Pinpoint the cell where the given text exists, returning its [X, Y] midpoint coordinate. 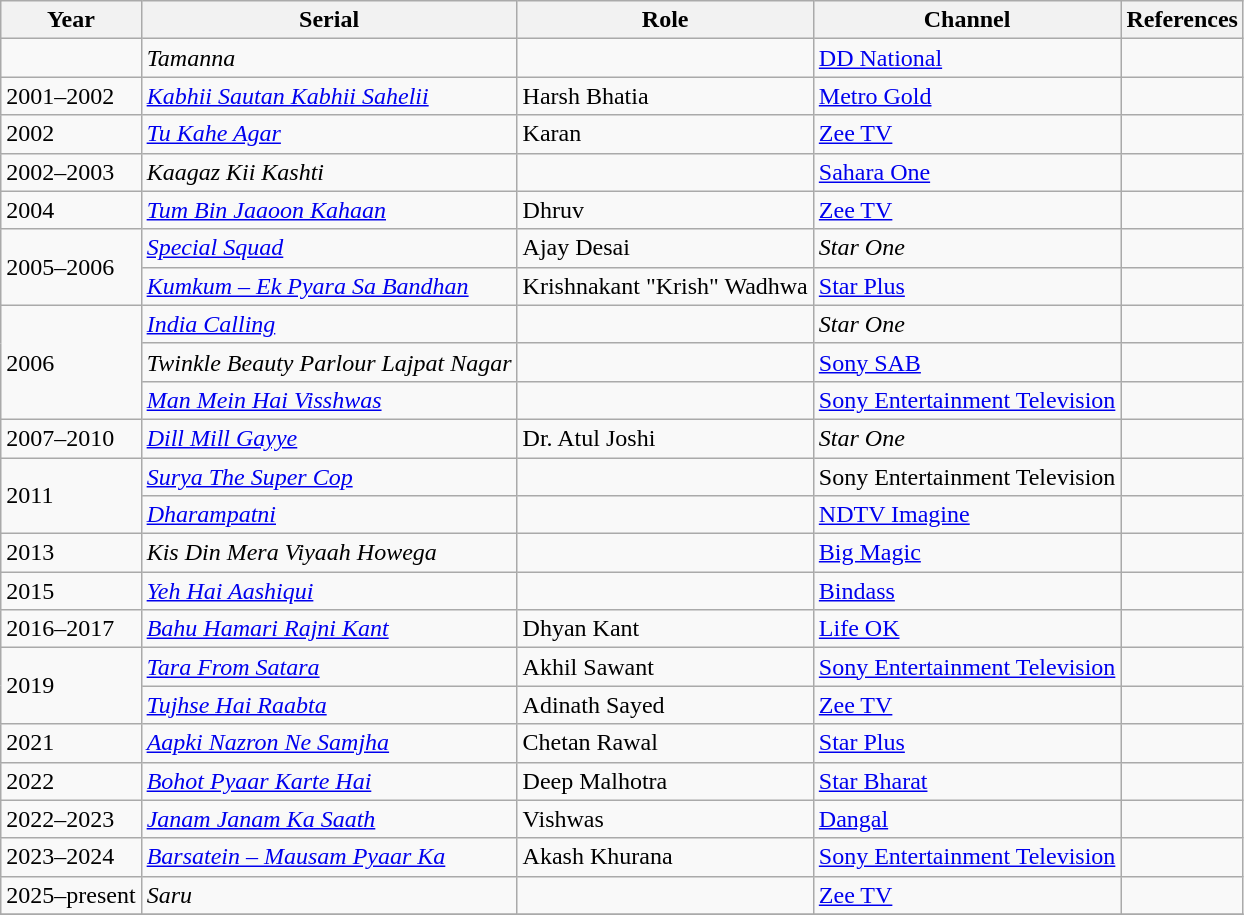
Dharampatni [329, 515]
2021 [71, 743]
Saru [329, 895]
Harsh Bhatia [665, 96]
Barsatein – Mausam Pyaar Ka [329, 857]
2019 [71, 686]
References [1182, 20]
2013 [71, 553]
Serial [329, 20]
Tum Bin Jaaoon Kahaan [329, 210]
2005–2006 [71, 267]
Bohot Pyaar Karte Hai [329, 781]
Kaagaz Kii Kashti [329, 172]
Special Squad [329, 248]
2022–2023 [71, 819]
2002 [71, 134]
Krishnakant "Krish" Wadhwa [665, 286]
Aapki Nazron Ne Samjha [329, 743]
Twinkle Beauty Parlour Lajpat Nagar [329, 362]
Yeh Hai Aashiqui [329, 591]
Bahu Hamari Rajni Kant [329, 629]
Kumkum – Ek Pyara Sa Bandhan [329, 286]
India Calling [329, 324]
2002–2003 [71, 172]
Akhil Sawant [665, 667]
Bindass [967, 591]
Tara From Satara [329, 667]
Karan [665, 134]
Kabhii Sautan Kabhii Sahelii [329, 96]
Deep Malhotra [665, 781]
Dill Mill Gayye [329, 438]
2007–2010 [71, 438]
Adinath Sayed [665, 705]
Chetan Rawal [665, 743]
Sahara One [967, 172]
DD National [967, 58]
Akash Khurana [665, 857]
Dangal [967, 819]
Big Magic [967, 553]
Vishwas [665, 819]
Life OK [967, 629]
2025–present [71, 895]
2011 [71, 496]
Surya The Super Cop [329, 477]
Kis Din Mera Viyaah Howega [329, 553]
2001–2002 [71, 96]
Dr. Atul Joshi [665, 438]
Tu Kahe Agar [329, 134]
Sony SAB [967, 362]
2015 [71, 591]
Metro Gold [967, 96]
Role [665, 20]
Dhruv [665, 210]
2016–2017 [71, 629]
Janam Janam Ka Saath [329, 819]
2006 [71, 362]
Ajay Desai [665, 248]
Tujhse Hai Raabta [329, 705]
NDTV Imagine [967, 515]
Star Bharat [967, 781]
Channel [967, 20]
Dhyan Kant [665, 629]
2023–2024 [71, 857]
2022 [71, 781]
Tamanna [329, 58]
2004 [71, 210]
Man Mein Hai Visshwas [329, 400]
Year [71, 20]
